From the cell containing the given text, extract its center point as (X, Y) coordinate. 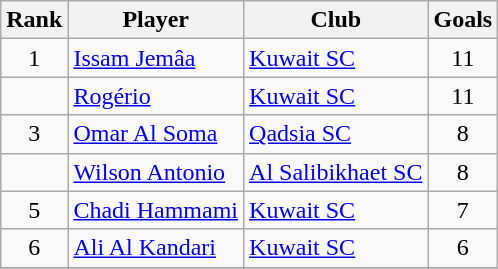
Wilson Antonio (156, 172)
Rogério (156, 96)
5 (34, 210)
Issam Jemâa (156, 58)
7 (463, 210)
Qadsia SC (336, 134)
Al Salibikhaet SC (336, 172)
Ali Al Kandari (156, 248)
Omar Al Soma (156, 134)
Club (336, 20)
Player (156, 20)
1 (34, 58)
Chadi Hammami (156, 210)
Goals (463, 20)
3 (34, 134)
Rank (34, 20)
